Provide the [X, Y] coordinate of the cell's center where the given text is located.  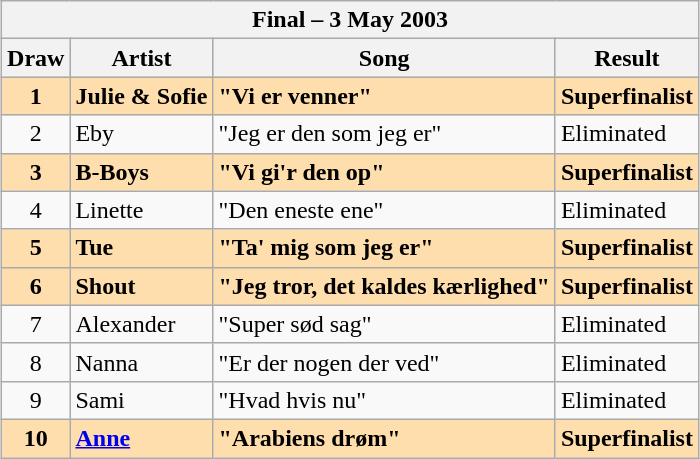
Result [626, 58]
9 [36, 400]
2 [36, 134]
3 [36, 172]
Final – 3 May 2003 [350, 20]
"Er der nogen der ved" [384, 362]
7 [36, 324]
Alexander [142, 324]
Sami [142, 400]
"Super sød sag" [384, 324]
6 [36, 286]
"Jeg er den som jeg er" [384, 134]
"Arabiens drøm" [384, 438]
Julie & Sofie [142, 96]
"Vi er venner" [384, 96]
Song [384, 58]
4 [36, 210]
Draw [36, 58]
"Vi gi'r den op" [384, 172]
Artist [142, 58]
Linette [142, 210]
Anne [142, 438]
10 [36, 438]
Eby [142, 134]
"Jeg tror, det kaldes kærlighed" [384, 286]
1 [36, 96]
B-Boys [142, 172]
Tue [142, 248]
"Hvad hvis nu" [384, 400]
"Ta' mig som jeg er" [384, 248]
Shout [142, 286]
Nanna [142, 362]
"Den eneste ene" [384, 210]
5 [36, 248]
8 [36, 362]
